Provide the (X, Y) coordinate of the cell's center where the given text is located.  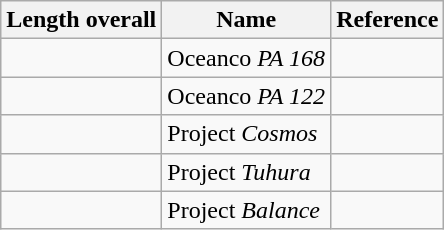
Name (246, 20)
Oceanco PA 122 (246, 96)
Length overall (82, 20)
Project Tuhura (246, 172)
Oceanco PA 168 (246, 58)
Reference (388, 20)
Project Cosmos (246, 134)
Project Balance (246, 210)
